Pinpoint the cell where the given text exists, returning its (X, Y) midpoint coordinate. 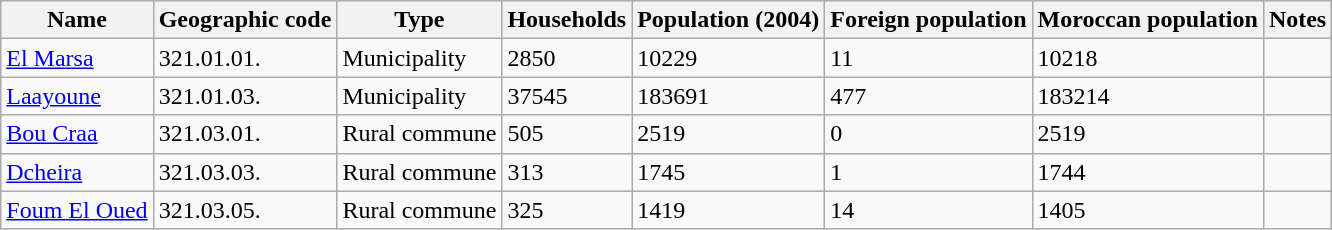
1745 (728, 172)
Bou Craa (77, 134)
Geographic code (245, 20)
Moroccan population (1148, 20)
505 (567, 134)
Dcheira (77, 172)
37545 (567, 96)
Foreign population (928, 20)
El Marsa (77, 58)
0 (928, 134)
321.03.03. (245, 172)
Laayoune (77, 96)
1405 (1148, 210)
Foum El Oued (77, 210)
477 (928, 96)
10218 (1148, 58)
Population (2004) (728, 20)
321.01.01. (245, 58)
Type (420, 20)
2850 (567, 58)
1744 (1148, 172)
1 (928, 172)
Name (77, 20)
11 (928, 58)
14 (928, 210)
325 (567, 210)
321.03.01. (245, 134)
183214 (1148, 96)
Notes (1297, 20)
321.03.05. (245, 210)
Households (567, 20)
183691 (728, 96)
10229 (728, 58)
1419 (728, 210)
313 (567, 172)
321.01.03. (245, 96)
